Return [X, Y] of the center of cell containing provided text 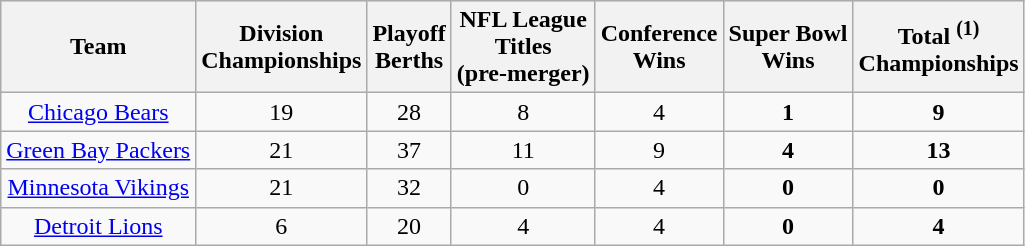
20 [409, 226]
NFL LeagueTitles(pre-merger) [523, 47]
6 [282, 226]
19 [282, 112]
28 [409, 112]
1 [788, 112]
Super Bowl Wins [788, 47]
Conference Wins [659, 47]
Team [98, 47]
Minnesota Vikings [98, 188]
37 [409, 150]
Total (1) Championships [938, 47]
11 [523, 150]
Division Championships [282, 47]
32 [409, 188]
13 [938, 150]
Green Bay Packers [98, 150]
8 [523, 112]
Playoff Berths [409, 47]
Chicago Bears [98, 112]
Detroit Lions [98, 226]
